Locate the cell with the specified text and output its (X, Y) center coordinate. 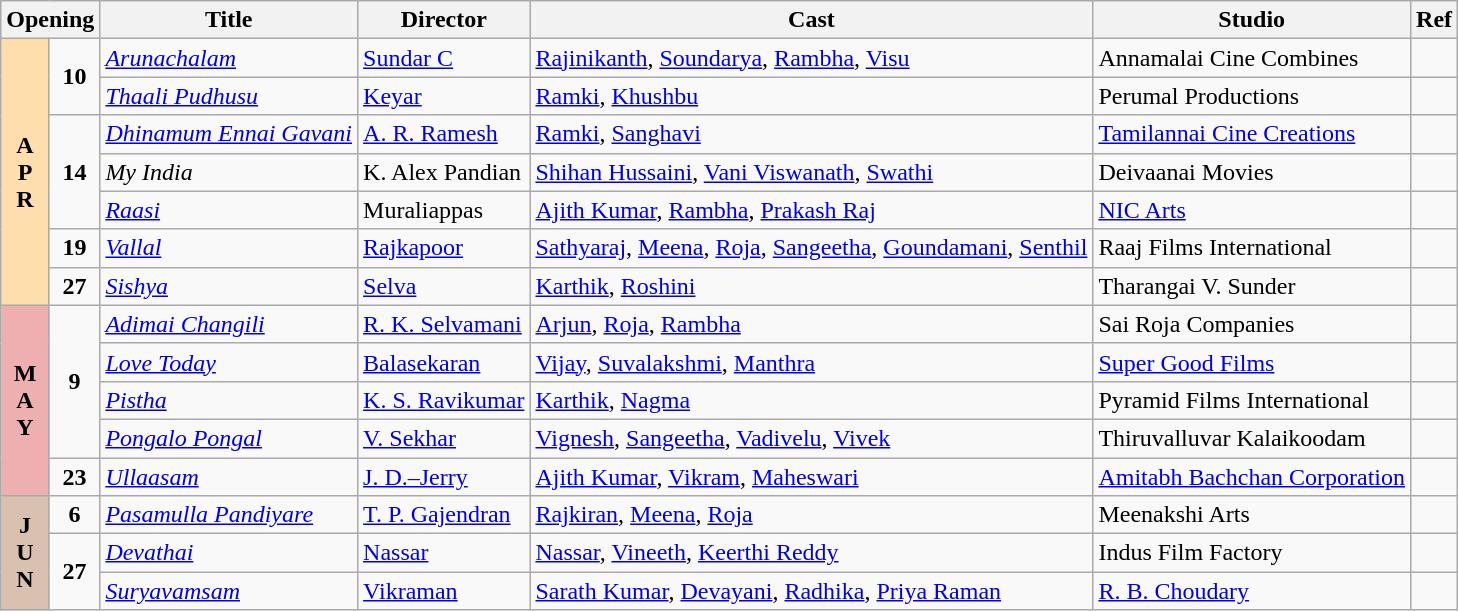
Muraliappas (444, 210)
Sundar C (444, 58)
JUN (26, 553)
R. K. Selvamani (444, 324)
T. P. Gajendran (444, 515)
6 (74, 515)
Studio (1252, 20)
Super Good Films (1252, 362)
NIC Arts (1252, 210)
Ajith Kumar, Vikram, Maheswari (812, 477)
My India (229, 172)
Arunachalam (229, 58)
Pyramid Films International (1252, 400)
19 (74, 248)
Sarath Kumar, Devayani, Radhika, Priya Raman (812, 591)
14 (74, 172)
Keyar (444, 96)
Rajinikanth, Soundarya, Rambha, Visu (812, 58)
Tharangai V. Sunder (1252, 286)
Cast (812, 20)
Ramki, Khushbu (812, 96)
Annamalai Cine Combines (1252, 58)
APR (26, 172)
Raasi (229, 210)
Shihan Hussaini, Vani Viswanath, Swathi (812, 172)
Raaj Films International (1252, 248)
9 (74, 381)
A. R. Ramesh (444, 134)
Devathai (229, 553)
Pongalo Pongal (229, 438)
Pistha (229, 400)
10 (74, 77)
Adimai Changili (229, 324)
Suryavamsam (229, 591)
Sishya (229, 286)
Nassar, Vineeth, Keerthi Reddy (812, 553)
Balasekaran (444, 362)
Arjun, Roja, Rambha (812, 324)
Tamilannai Cine Creations (1252, 134)
V. Sekhar (444, 438)
Sai Roja Companies (1252, 324)
Ramki, Sanghavi (812, 134)
Meenakshi Arts (1252, 515)
Vallal (229, 248)
K. Alex Pandian (444, 172)
Karthik, Roshini (812, 286)
Love Today (229, 362)
MAY (26, 400)
J. D.–Jerry (444, 477)
23 (74, 477)
Thiruvalluvar Kalaikoodam (1252, 438)
Deivaanai Movies (1252, 172)
Rajkapoor (444, 248)
Ullaasam (229, 477)
Karthik, Nagma (812, 400)
K. S. Ravikumar (444, 400)
Rajkiran, Meena, Roja (812, 515)
Ajith Kumar, Rambha, Prakash Raj (812, 210)
Selva (444, 286)
Vijay, Suvalakshmi, Manthra (812, 362)
Title (229, 20)
Sathyaraj, Meena, Roja, Sangeetha, Goundamani, Senthil (812, 248)
Vignesh, Sangeetha, Vadivelu, Vivek (812, 438)
Director (444, 20)
Vikraman (444, 591)
Nassar (444, 553)
Indus Film Factory (1252, 553)
Thaali Pudhusu (229, 96)
Perumal Productions (1252, 96)
Dhinamum Ennai Gavani (229, 134)
Opening (50, 20)
Ref (1434, 20)
Amitabh Bachchan Corporation (1252, 477)
R. B. Choudary (1252, 591)
Pasamulla Pandiyare (229, 515)
